Locate the cell with the specified text and output its (x, y) center coordinate. 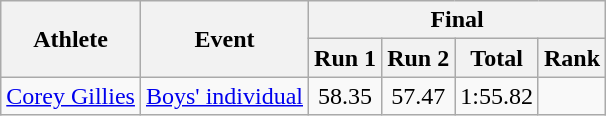
Run 2 (418, 58)
Rank (572, 58)
Boys' individual (224, 96)
Corey Gillies (71, 96)
Run 1 (346, 58)
1:55.82 (497, 96)
Total (497, 58)
57.47 (418, 96)
Event (224, 39)
Final (458, 20)
58.35 (346, 96)
Athlete (71, 39)
